Return [x, y] of the center of cell containing provided text 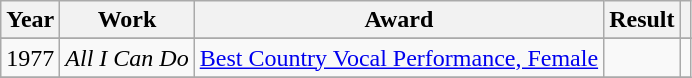
Result [642, 20]
Best Country Vocal Performance, Female [398, 58]
All I Can Do [127, 58]
Year [30, 20]
Award [398, 20]
1977 [30, 58]
Work [127, 20]
